Return the [X, Y] coordinate for the center point of the cell that contains the specified text.  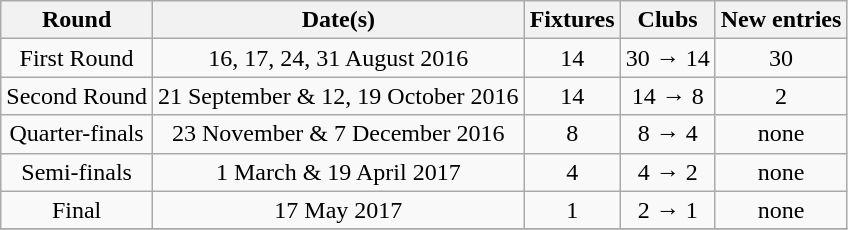
1 March & 19 April 2017 [338, 172]
8 → 4 [668, 134]
23 November & 7 December 2016 [338, 134]
30 → 14 [668, 58]
30 [781, 58]
16, 17, 24, 31 August 2016 [338, 58]
4 → 2 [668, 172]
4 [572, 172]
Quarter-finals [77, 134]
Final [77, 210]
2 → 1 [668, 210]
17 May 2017 [338, 210]
1 [572, 210]
First Round [77, 58]
Date(s) [338, 20]
2 [781, 96]
8 [572, 134]
New entries [781, 20]
Semi-finals [77, 172]
Round [77, 20]
14 → 8 [668, 96]
Second Round [77, 96]
21 September & 12, 19 October 2016 [338, 96]
Fixtures [572, 20]
Clubs [668, 20]
